Provide the [x, y] coordinate of the cell's center where the given text is located.  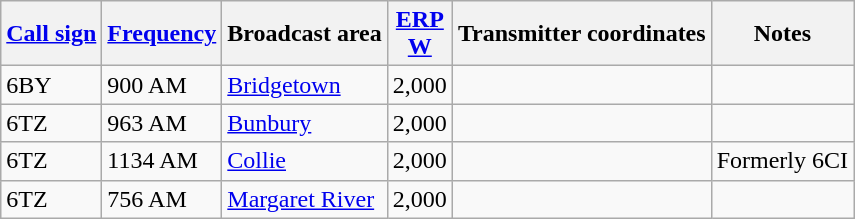
963 AM [162, 123]
900 AM [162, 85]
ERPW [420, 34]
Notes [782, 34]
1134 AM [162, 161]
Bunbury [304, 123]
Collie [304, 161]
Formerly 6CI [782, 161]
Frequency [162, 34]
Margaret River [304, 199]
6BY [52, 85]
Transmitter coordinates [582, 34]
Call sign [52, 34]
Broadcast area [304, 34]
Bridgetown [304, 85]
756 AM [162, 199]
